Scan for the cell matching the given text and deliver its [x, y] coordinate at center. 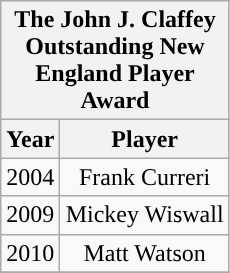
The John J. Claffey Outstanding New England Player Award [116, 60]
2009 [30, 215]
2004 [30, 177]
Player [144, 139]
2010 [30, 253]
Mickey Wiswall [144, 215]
Year [30, 139]
Frank Curreri [144, 177]
Matt Watson [144, 253]
